Return [x, y] of the center of cell containing provided text 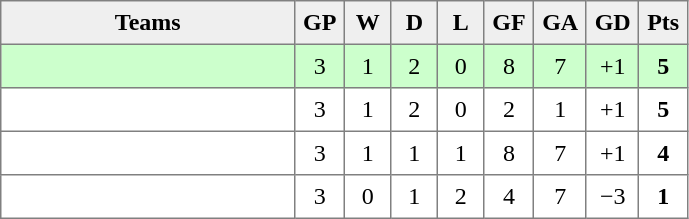
GA [560, 23]
W [368, 23]
Pts [663, 23]
GD [612, 23]
Teams [148, 23]
−3 [612, 197]
GP [320, 23]
L [461, 23]
GF [509, 23]
D [414, 23]
